Provide the [x, y] coordinate of the cell's center where the given text is located.  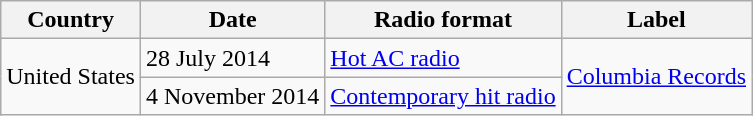
Date [232, 20]
United States [71, 77]
4 November 2014 [232, 96]
Radio format [443, 20]
Columbia Records [656, 77]
Label [656, 20]
Contemporary hit radio [443, 96]
28 July 2014 [232, 58]
Country [71, 20]
Hot AC radio [443, 58]
